Capture the cell that displays the provided text and extract its (X, Y) central coordinate. 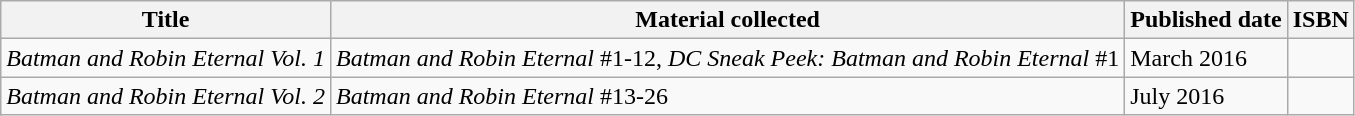
Batman and Robin Eternal #1-12, DC Sneak Peek: Batman and Robin Eternal #1 (727, 58)
Batman and Robin Eternal Vol. 1 (166, 58)
Published date (1206, 20)
Batman and Robin Eternal #13-26 (727, 96)
July 2016 (1206, 96)
ISBN (1320, 20)
March 2016 (1206, 58)
Batman and Robin Eternal Vol. 2 (166, 96)
Title (166, 20)
Material collected (727, 20)
